Return [X, Y] of the center of cell containing provided text 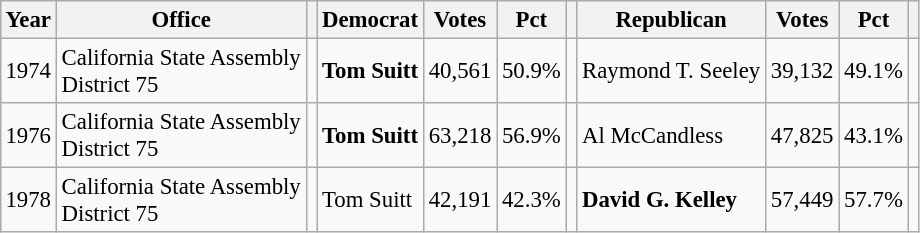
Office [181, 20]
David G. Kelley [672, 200]
50.9% [532, 70]
63,218 [460, 136]
1974 [28, 70]
47,825 [802, 136]
49.1% [874, 70]
56.9% [532, 136]
39,132 [802, 70]
57.7% [874, 200]
Raymond T. Seeley [672, 70]
40,561 [460, 70]
42.3% [532, 200]
42,191 [460, 200]
Year [28, 20]
Republican [672, 20]
Al McCandless [672, 136]
Democrat [370, 20]
43.1% [874, 136]
1978 [28, 200]
1976 [28, 136]
57,449 [802, 200]
